Pinpoint the cell where the given text exists, returning its (x, y) midpoint coordinate. 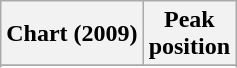
Chart (2009) (72, 34)
Peakposition (189, 34)
